Extract the [X, Y] coordinate from the center of the cell holding the provided text.  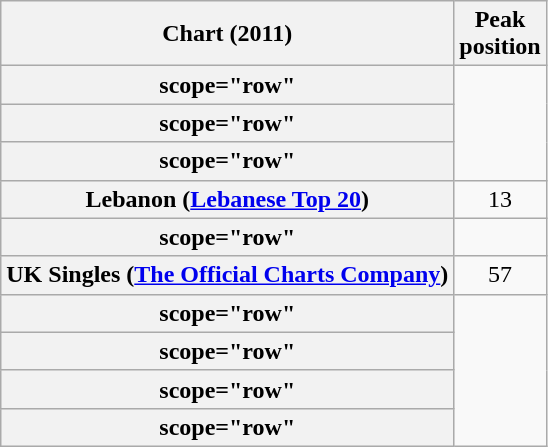
Peakposition [500, 34]
UK Singles (The Official Charts Company) [228, 275]
57 [500, 275]
13 [500, 199]
Chart (2011) [228, 34]
Lebanon (Lebanese Top 20) [228, 199]
